Return the [x, y] coordinate for the center point of the cell that contains the specified text.  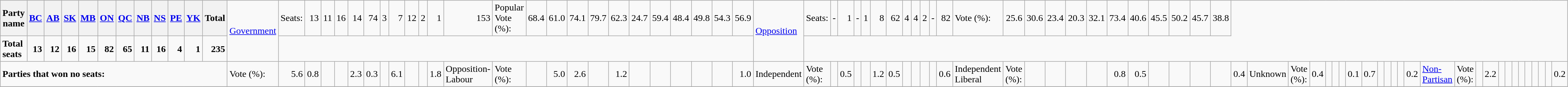
32.1 [1097, 18]
8 [878, 18]
235 [215, 49]
14 [356, 18]
74 [372, 18]
68.4 [536, 18]
2.2 [1490, 74]
Independent [779, 74]
Parties that won no seats: [114, 74]
62.3 [619, 18]
Independent Liberal [978, 74]
30.6 [1035, 18]
74.1 [577, 18]
NS [160, 18]
0.3 [372, 74]
MB [88, 18]
153 [468, 18]
0.1 [1353, 74]
Opposition-Labour [468, 74]
56.9 [743, 18]
Total [215, 18]
5.0 [557, 74]
Opposition [779, 31]
45.5 [1159, 18]
24.7 [640, 18]
62 [894, 18]
0.6 [944, 74]
Non-Partisan [1437, 74]
79.7 [598, 18]
Unknown [1268, 74]
0.7 [1370, 74]
2.3 [356, 74]
48.4 [681, 18]
25.6 [1014, 18]
45.7 [1200, 18]
BC [35, 18]
61.0 [557, 18]
49.8 [702, 18]
NB [143, 18]
23.4 [1056, 18]
Government [252, 31]
54.3 [722, 18]
PE [176, 18]
AB [53, 18]
5.6 [291, 74]
7 [397, 18]
20.3 [1076, 18]
Party name [14, 18]
3 [384, 18]
6.1 [397, 74]
50.2 [1180, 18]
QC [125, 18]
40.6 [1138, 18]
1.0 [743, 74]
38.8 [1221, 18]
Total seats [14, 49]
2.6 [577, 74]
ON [107, 18]
Popular Vote (%): [509, 18]
YK [193, 18]
15 [88, 49]
1.8 [436, 74]
73.4 [1117, 18]
59.4 [660, 18]
SK [70, 18]
65 [125, 49]
